Return the [x, y] coordinate for the center point of the cell that contains the specified text.  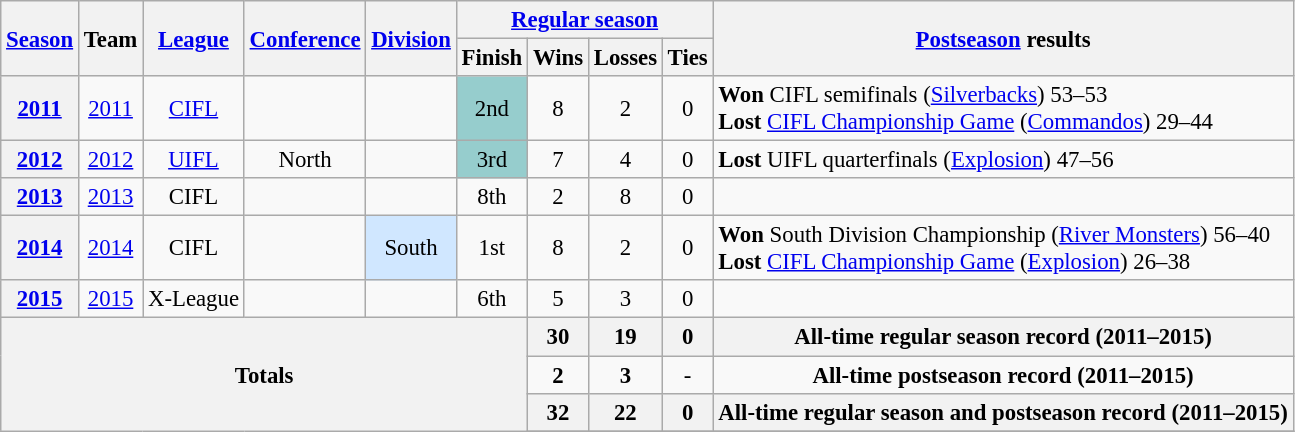
North [305, 160]
All-time postseason record (2011–2015) [1003, 375]
2nd [492, 108]
Team [110, 38]
32 [558, 412]
19 [625, 337]
Won South Division Championship (River Monsters) 56–40Lost CIFL Championship Game (Explosion) 26–38 [1003, 248]
All-time regular season record (2011–2015) [1003, 337]
30 [558, 337]
4 [625, 160]
League [194, 38]
6th [492, 299]
UIFL [194, 160]
1st [492, 248]
X-League [194, 299]
Wins [558, 58]
Conference [305, 38]
All-time regular season and postseason record (2011–2015) [1003, 412]
Losses [625, 58]
Season [40, 38]
- [688, 375]
Regular season [584, 20]
Division [411, 38]
7 [558, 160]
3rd [492, 160]
South [411, 248]
8th [492, 197]
22 [625, 412]
Totals [264, 374]
Finish [492, 58]
5 [558, 299]
Postseason results [1003, 38]
Lost UIFL quarterfinals (Explosion) 47–56 [1003, 160]
Won CIFL semifinals (Silverbacks) 53–53Lost CIFL Championship Game (Commandos) 29–44 [1003, 108]
Ties [688, 58]
